Return [x, y] of the center of cell containing provided text 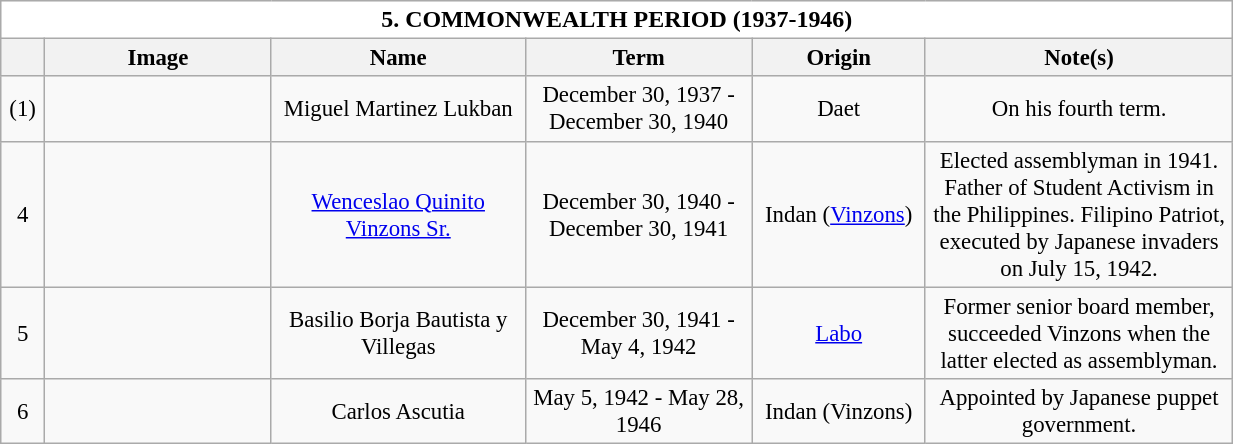
Image [158, 58]
Elected assemblyman in 1941. Father of Student Activism in the Philippines. Filipino Patriot, executed by Japanese invaders on July 15, 1942. [1078, 214]
December 30, 1941 - May 4, 1942 [638, 333]
5. COMMONWEALTH PERIOD (1937-1946) [617, 20]
Note(s) [1078, 58]
Term [638, 58]
Origin [838, 58]
Name [398, 58]
Daet [838, 110]
(1) [23, 110]
December 30, 1937 - December 30, 1940 [638, 110]
December 30, 1940 - December 30, 1941 [638, 214]
4 [23, 214]
May 5, 1942 - May 28, 1946 [638, 410]
Carlos Ascutia [398, 410]
Former senior board member, succeeded Vinzons when the latter elected as assemblyman. [1078, 333]
On his fourth term. [1078, 110]
Appointed by Japanese puppet government. [1078, 410]
5 [23, 333]
6 [23, 410]
Miguel Martinez Lukban [398, 110]
Basilio Borja Bautista y Villegas [398, 333]
Labo [838, 333]
Wenceslao QuinitoVinzons Sr. [398, 214]
